Detect which cell encompasses the target text, then output its [X, Y] center coordinate. 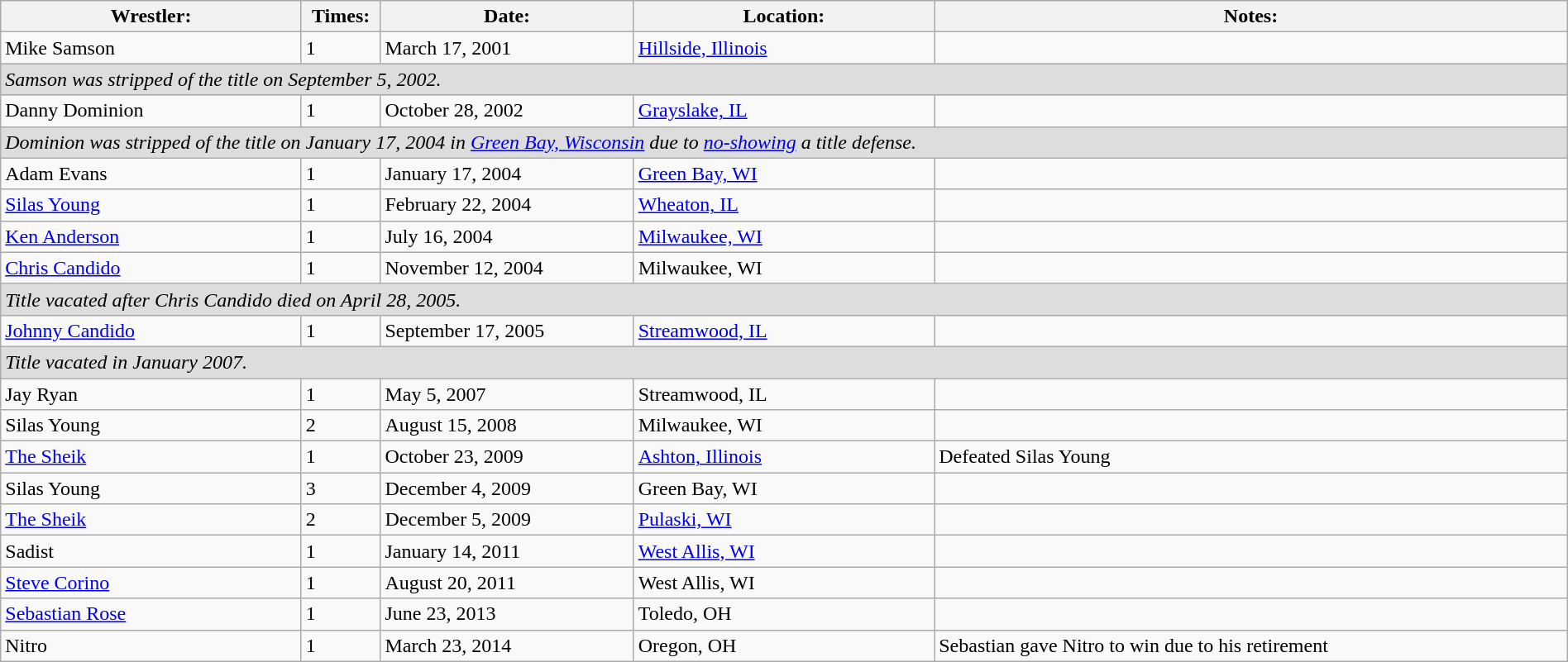
March 17, 2001 [507, 48]
Title vacated in January 2007. [784, 362]
Nitro [151, 645]
August 20, 2011 [507, 583]
November 12, 2004 [507, 268]
Times: [341, 17]
Location: [784, 17]
March 23, 2014 [507, 645]
Title vacated after Chris Candido died on April 28, 2005. [784, 299]
January 17, 2004 [507, 174]
August 15, 2008 [507, 426]
September 17, 2005 [507, 331]
Wheaton, IL [784, 205]
Adam Evans [151, 174]
Sebastian Rose [151, 614]
Grayslake, IL [784, 111]
Steve Corino [151, 583]
December 5, 2009 [507, 520]
Danny Dominion [151, 111]
Samson was stripped of the title on September 5, 2002. [784, 79]
Toledo, OH [784, 614]
Defeated Silas Young [1251, 457]
October 23, 2009 [507, 457]
3 [341, 488]
January 14, 2011 [507, 551]
Notes: [1251, 17]
June 23, 2013 [507, 614]
December 4, 2009 [507, 488]
Pulaski, WI [784, 520]
Chris Candido [151, 268]
Mike Samson [151, 48]
May 5, 2007 [507, 394]
Hillside, Illinois [784, 48]
February 22, 2004 [507, 205]
Ken Anderson [151, 236]
Oregon, OH [784, 645]
Jay Ryan [151, 394]
Johnny Candido [151, 331]
Sadist [151, 551]
Ashton, Illinois [784, 457]
October 28, 2002 [507, 111]
Date: [507, 17]
Wrestler: [151, 17]
July 16, 2004 [507, 236]
Sebastian gave Nitro to win due to his retirement [1251, 645]
Dominion was stripped of the title on January 17, 2004 in Green Bay, Wisconsin due to no-showing a title defense. [784, 142]
